From the cell containing the given text, extract its center point as (x, y) coordinate. 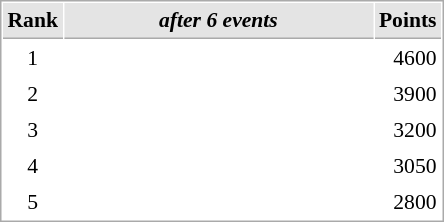
4600 (408, 57)
5 (32, 201)
4 (32, 165)
1 (32, 57)
after 6 events (218, 21)
3050 (408, 165)
3900 (408, 93)
3 (32, 129)
Rank (32, 21)
3200 (408, 129)
2 (32, 93)
2800 (408, 201)
Points (408, 21)
